Scan for the cell matching the given text and deliver its [x, y] coordinate at center. 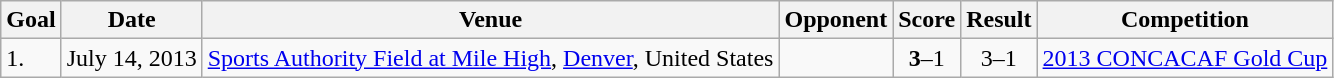
Result [999, 20]
Sports Authority Field at Mile High, Denver, United States [490, 58]
Date [132, 20]
Opponent [836, 20]
Venue [490, 20]
Goal [31, 20]
Competition [1185, 20]
2013 CONCACAF Gold Cup [1185, 58]
1. [31, 58]
Score [927, 20]
July 14, 2013 [132, 58]
